Locate the cell with the specified text and output its [x, y] center coordinate. 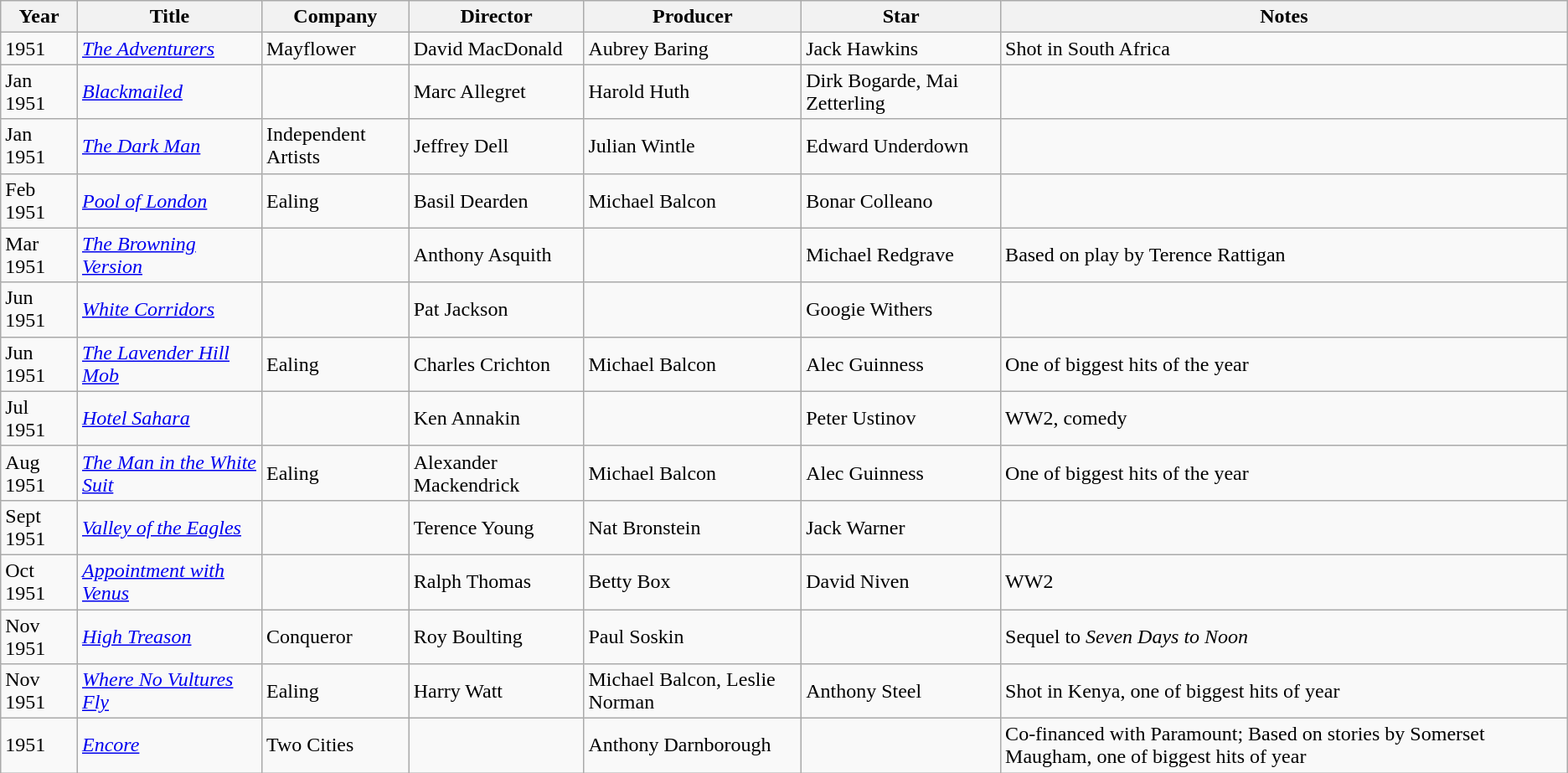
Googie Withers [901, 310]
David MacDonald [496, 49]
Alexander Mackendrick [496, 472]
Valley of the Eagles [169, 528]
Michael Balcon, Leslie Norman [693, 692]
Harold Huth [693, 92]
Sequel to Seven Days to Noon [1285, 636]
Jeffrey Dell [496, 146]
Oct 1951 [39, 581]
WW2 [1285, 581]
Encore [169, 745]
The Dark Man [169, 146]
Ken Annakin [496, 419]
Pat Jackson [496, 310]
Based on play by Terence Rattigan [1285, 255]
Julian Wintle [693, 146]
Harry Watt [496, 692]
Blackmailed [169, 92]
Mar 1951 [39, 255]
High Treason [169, 636]
Nat Bronstein [693, 528]
Jul 1951 [39, 419]
Anthony Asquith [496, 255]
Bonar Colleano [901, 201]
Director [496, 17]
Anthony Darnborough [693, 745]
Marc Allegret [496, 92]
David Niven [901, 581]
Appointment with Venus [169, 581]
Producer [693, 17]
Betty Box [693, 581]
Dirk Bogarde, Mai Zetterling [901, 92]
Paul Soskin [693, 636]
Feb 1951 [39, 201]
Basil Dearden [496, 201]
Aubrey Baring [693, 49]
Shot in Kenya, one of biggest hits of year [1285, 692]
The Lavender Hill Mob [169, 363]
Peter Ustinov [901, 419]
Year [39, 17]
Notes [1285, 17]
The Man in the White Suit [169, 472]
Conqueror [335, 636]
Michael Redgrave [901, 255]
Edward Underdown [901, 146]
Mayflower [335, 49]
Where No Vultures Fly [169, 692]
Two Cities [335, 745]
Anthony Steel [901, 692]
WW2, comedy [1285, 419]
Shot in South Africa [1285, 49]
Ralph Thomas [496, 581]
The Browning Version [169, 255]
White Corridors [169, 310]
Independent Artists [335, 146]
The Adventurers [169, 49]
Pool of London [169, 201]
Terence Young [496, 528]
Co-financed with Paramount; Based on stories by Somerset Maugham, one of biggest hits of year [1285, 745]
Title [169, 17]
Hotel Sahara [169, 419]
Jack Warner [901, 528]
Sept 1951 [39, 528]
Star [901, 17]
Aug 1951 [39, 472]
Roy Boulting [496, 636]
Jack Hawkins [901, 49]
Company [335, 17]
Charles Crichton [496, 363]
